Scan for the cell matching the given text and deliver its [x, y] coordinate at center. 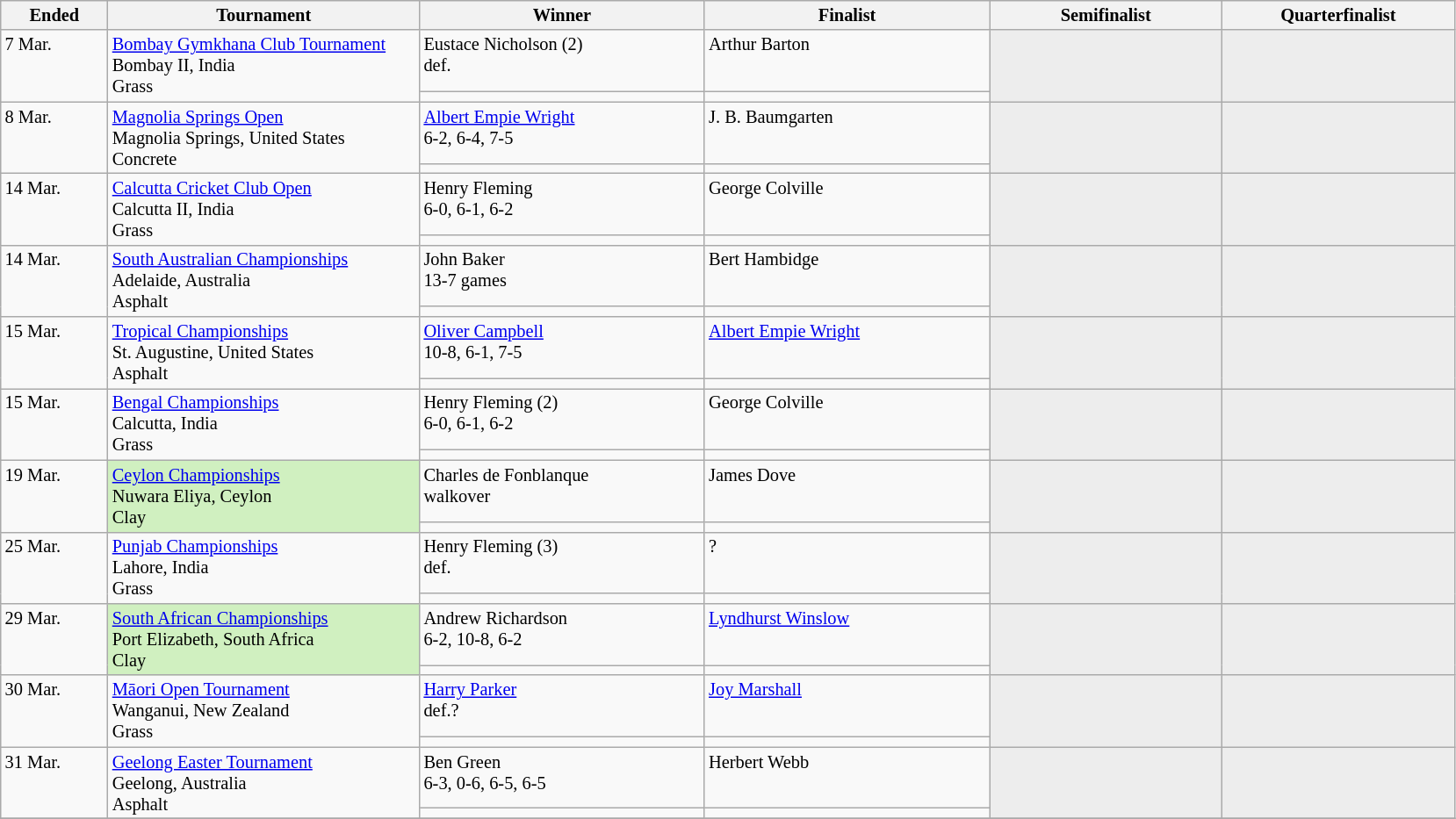
Punjab Championships Lahore, IndiaGrass [263, 568]
Joy Marshall [847, 706]
Albert Empie Wright [847, 348]
Henry Fleming (3)def. [562, 563]
Calcutta Cricket Club Open Calcutta II, IndiaGrass [263, 209]
Finalist [847, 15]
Bombay Gymkhana Club Tournament Bombay II, IndiaGrass [263, 66]
Henry Fleming (2)6-0, 6-1, 6-2 [562, 419]
Herbert Webb [847, 778]
Charles de Fonblanque walkover [562, 491]
Tropical ChampionshipsSt. Augustine, United StatesAsphalt [263, 353]
Winner [562, 15]
Semifinalist [1106, 15]
Ben Green6-3, 0-6, 6-5, 6-5 [562, 778]
7 Mar. [54, 66]
31 Mar. [54, 783]
John Baker 13-7 games [562, 276]
Māori Open TournamentWanganui, New ZealandGrass [263, 711]
Ended [54, 15]
Geelong Easter TournamentGeelong, AustraliaAsphalt [263, 783]
Bengal ChampionshipsCalcutta, IndiaGrass [263, 424]
8 Mar. [54, 138]
Bert Hambidge [847, 276]
Albert Empie Wright6-2, 6-4, 7-5 [562, 133]
Tournament [263, 15]
South Australian Championships Adelaide, AustraliaAsphalt [263, 281]
19 Mar. [54, 496]
Andrew Richardson 6-2, 10-8, 6-2 [562, 634]
Arthur Barton [847, 61]
J. B. Baumgarten [847, 133]
Lyndhurst Winslow [847, 634]
James Dove [847, 491]
South African Championships Port Elizabeth, South Africa Clay [263, 639]
Eustace Nicholson (2)def. [562, 61]
30 Mar. [54, 711]
Quarterfinalist [1338, 15]
Oliver Campbell10-8, 6-1, 7-5 [562, 348]
25 Mar. [54, 568]
Henry Fleming6-0, 6-1, 6-2 [562, 204]
? [847, 563]
Harry Parkerdef.? [562, 706]
29 Mar. [54, 639]
Magnolia Springs Open Magnolia Springs, United StatesConcrete [263, 138]
Ceylon ChampionshipsNuwara Eliya, CeylonClay [263, 496]
